Determine the [x, y] coordinate at the center of the cell enclosing the given text.  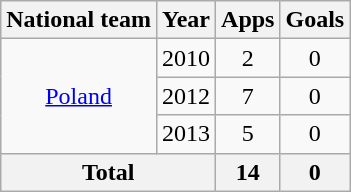
Poland [79, 96]
14 [248, 172]
2012 [186, 96]
Total [108, 172]
Year [186, 20]
7 [248, 96]
2013 [186, 134]
Apps [248, 20]
2 [248, 58]
Goals [315, 20]
5 [248, 134]
2010 [186, 58]
National team [79, 20]
